Find where the given text appears and provide that cell's center as [x, y] coordinate. 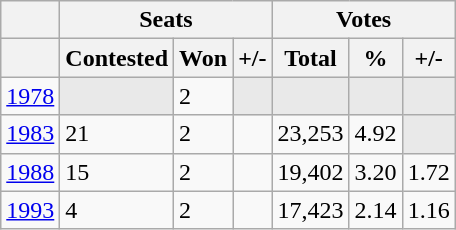
1993 [30, 210]
19,402 [310, 172]
Seats [166, 20]
Contested [117, 58]
15 [117, 172]
Total [310, 58]
4 [117, 210]
1.72 [428, 172]
4.92 [376, 134]
21 [117, 134]
1978 [30, 96]
1983 [30, 134]
23,253 [310, 134]
Votes [364, 20]
1.16 [428, 210]
Won [204, 58]
2.14 [376, 210]
3.20 [376, 172]
17,423 [310, 210]
% [376, 58]
1988 [30, 172]
